From the cell containing the given text, extract its center point as (x, y) coordinate. 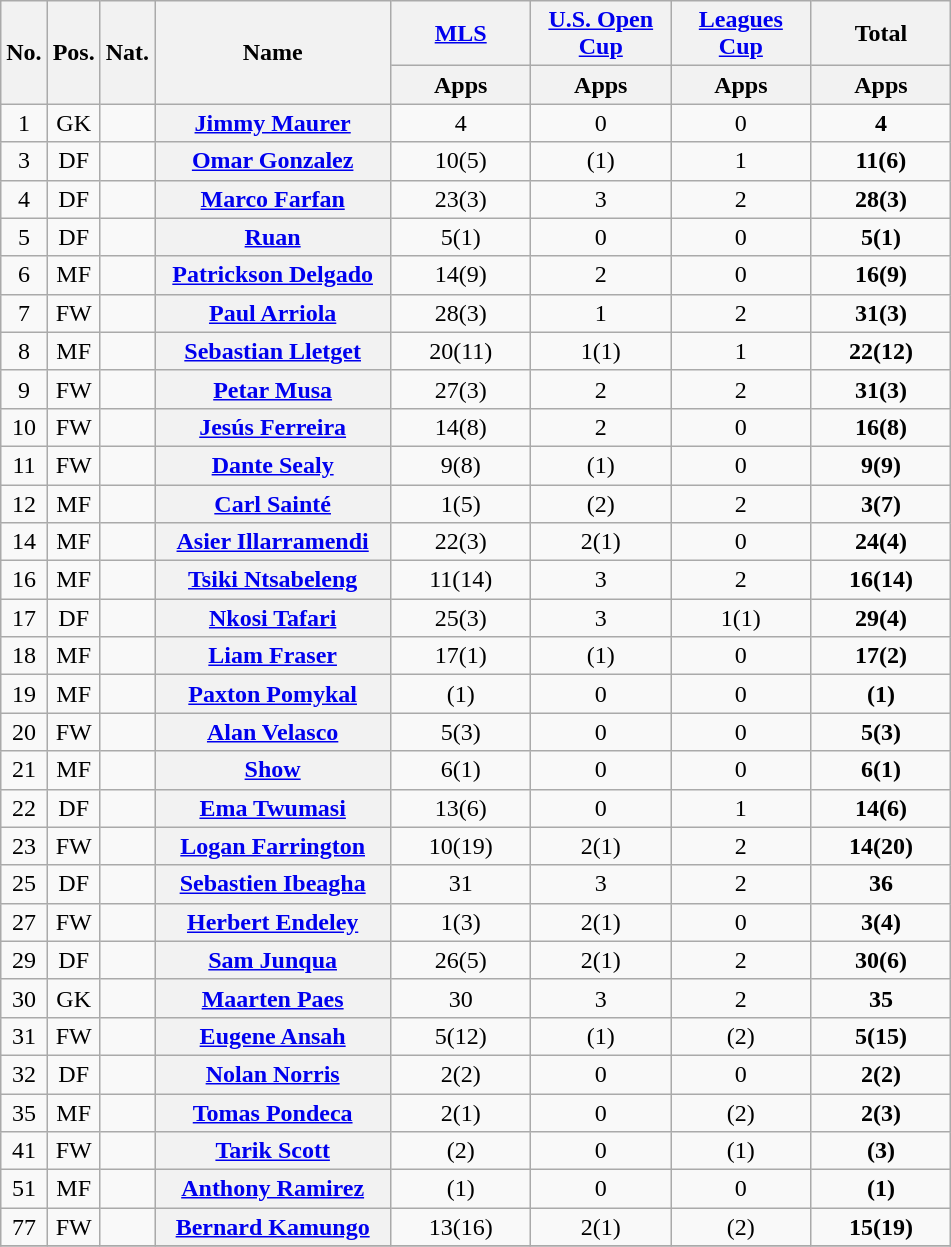
Show (273, 770)
Liam Fraser (273, 656)
25(3) (461, 618)
9 (24, 389)
Pos. (74, 52)
17 (24, 618)
Sebastien Ibeagha (273, 884)
Tomas Pondeca (273, 1113)
Paxton Pomykal (273, 694)
10(5) (461, 161)
Carl Sainté (273, 503)
16(9) (881, 275)
Tsiki Ntsabeleng (273, 580)
Eugene Ansah (273, 1036)
Nkosi Tafari (273, 618)
15(19) (881, 1227)
9(9) (881, 465)
17(2) (881, 656)
Marco Farfan (273, 199)
U.S. Open Cup (601, 34)
27 (24, 922)
Omar Gonzalez (273, 161)
14(8) (461, 427)
Herbert Endeley (273, 922)
23(3) (461, 199)
13(6) (461, 808)
Bernard Kamungo (273, 1227)
16(8) (881, 427)
Alan Velasco (273, 732)
Dante Sealy (273, 465)
16(14) (881, 580)
17(1) (461, 656)
(3) (881, 1151)
30(6) (881, 960)
18 (24, 656)
77 (24, 1227)
Ruan (273, 237)
Anthony Ramirez (273, 1189)
5 (24, 237)
36 (881, 884)
27(3) (461, 389)
26(5) (461, 960)
Nolan Norris (273, 1074)
Jesús Ferreira (273, 427)
20 (24, 732)
16 (24, 580)
Patrickson Delgado (273, 275)
14(6) (881, 808)
Sam Junqua (273, 960)
8 (24, 351)
20(11) (461, 351)
2(3) (881, 1113)
No. (24, 52)
3(4) (881, 922)
1(3) (461, 922)
21 (24, 770)
5(15) (881, 1036)
13(16) (461, 1227)
25 (24, 884)
Tarik Scott (273, 1151)
14 (24, 542)
14(9) (461, 275)
29(4) (881, 618)
11(14) (461, 580)
22(3) (461, 542)
3(7) (881, 503)
Total (881, 34)
Jimmy Maurer (273, 123)
10(19) (461, 846)
5(12) (461, 1036)
6 (24, 275)
19 (24, 694)
Name (273, 52)
41 (24, 1151)
11 (24, 465)
Nat. (127, 52)
10 (24, 427)
1(5) (461, 503)
Petar Musa (273, 389)
Asier Illarramendi (273, 542)
32 (24, 1074)
Leagues Cup (741, 34)
Paul Arriola (273, 313)
Sebastian Lletget (273, 351)
14(20) (881, 846)
22 (24, 808)
22(12) (881, 351)
9(8) (461, 465)
23 (24, 846)
Logan Farrington (273, 846)
11(6) (881, 161)
24(4) (881, 542)
Ema Twumasi (273, 808)
12 (24, 503)
51 (24, 1189)
MLS (461, 34)
Maarten Paes (273, 998)
29 (24, 960)
7 (24, 313)
